Pinpoint the cell where the given text exists, returning its [x, y] midpoint coordinate. 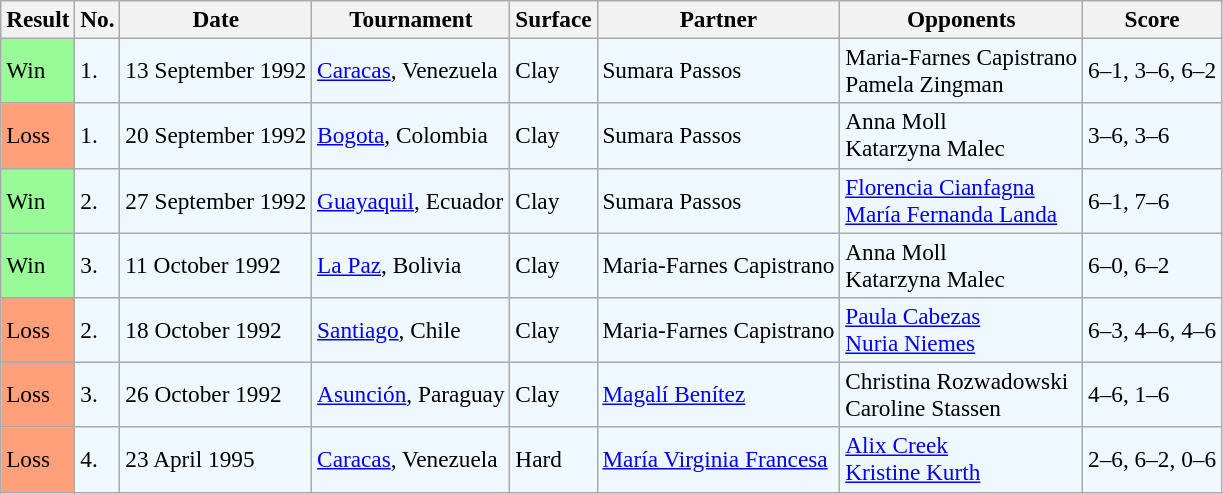
11 October 1992 [216, 264]
27 September 1992 [216, 200]
Partner [718, 19]
Alix Creek Kristine Kurth [962, 460]
20 September 1992 [216, 136]
23 April 1995 [216, 460]
4. [98, 460]
La Paz, Bolivia [411, 264]
3–6, 3–6 [1152, 136]
María Virginia Francesa [718, 460]
Date [216, 19]
Surface [554, 19]
Guayaquil, Ecuador [411, 200]
Christina Rozwadowski Caroline Stassen [962, 394]
Florencia Cianfagna María Fernanda Landa [962, 200]
6–0, 6–2 [1152, 264]
Santiago, Chile [411, 330]
Asunción, Paraguay [411, 394]
6–1, 3–6, 6–2 [1152, 70]
6–3, 4–6, 4–6 [1152, 330]
Result [38, 19]
26 October 1992 [216, 394]
Paula Cabezas Nuria Niemes [962, 330]
Magalí Benítez [718, 394]
No. [98, 19]
Hard [554, 460]
2–6, 6–2, 0–6 [1152, 460]
4–6, 1–6 [1152, 394]
Score [1152, 19]
13 September 1992 [216, 70]
6–1, 7–6 [1152, 200]
Maria-Farnes Capistrano Pamela Zingman [962, 70]
Opponents [962, 19]
Bogota, Colombia [411, 136]
Tournament [411, 19]
18 October 1992 [216, 330]
